Provide the (x, y) coordinate of the cell's center where the given text is located.  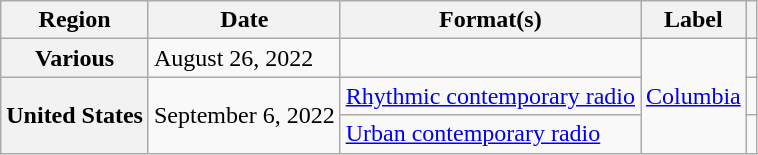
Columbia (693, 96)
Region (75, 20)
United States (75, 115)
Rhythmic contemporary radio (490, 96)
Format(s) (490, 20)
Urban contemporary radio (490, 134)
August 26, 2022 (244, 58)
September 6, 2022 (244, 115)
Label (693, 20)
Various (75, 58)
Date (244, 20)
